Extract the (X, Y) coordinate from the center of the cell holding the provided text.  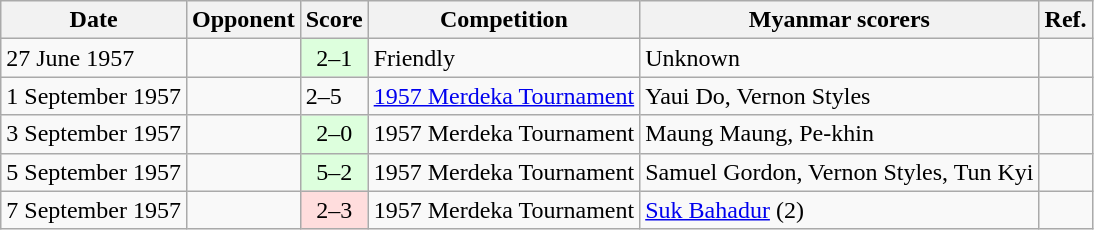
Competition (504, 20)
Suk Bahadur (2) (840, 210)
27 June 1957 (94, 58)
5 September 1957 (94, 172)
Maung Maung, Pe-khin (840, 134)
7 September 1957 (94, 210)
Friendly (504, 58)
Score (334, 20)
2–5 (334, 96)
1 September 1957 (94, 96)
Opponent (243, 20)
5–2 (334, 172)
2–1 (334, 58)
Unknown (840, 58)
Date (94, 20)
2–3 (334, 210)
Myanmar scorers (840, 20)
Ref. (1066, 20)
2–0 (334, 134)
Samuel Gordon, Vernon Styles, Tun Kyi (840, 172)
Yaui Do, Vernon Styles (840, 96)
3 September 1957 (94, 134)
